Find where the given text appears and provide that cell's center as [x, y] coordinate. 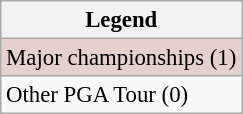
Major championships (1) [122, 58]
Legend [122, 20]
Other PGA Tour (0) [122, 95]
